Capture the cell that displays the provided text and extract its [X, Y] central coordinate. 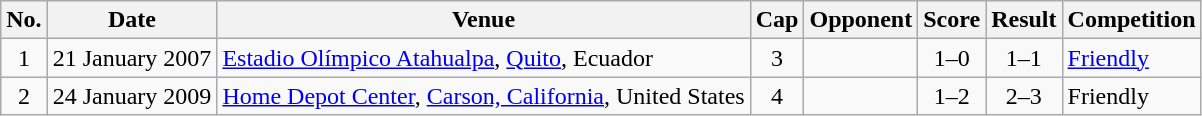
1 [24, 58]
Home Depot Center, Carson, California, United States [484, 96]
1–0 [952, 58]
Cap [777, 20]
Competition [1132, 20]
Venue [484, 20]
4 [777, 96]
Score [952, 20]
24 January 2009 [132, 96]
Opponent [861, 20]
Date [132, 20]
No. [24, 20]
Estadio Olímpico Atahualpa, Quito, Ecuador [484, 58]
Result [1024, 20]
3 [777, 58]
2–3 [1024, 96]
21 January 2007 [132, 58]
1–2 [952, 96]
2 [24, 96]
1–1 [1024, 58]
